Return [X, Y] of the center of cell containing provided text 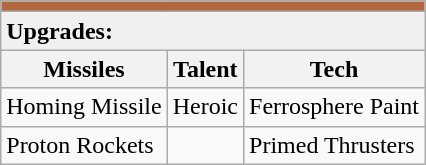
Talent [205, 69]
Proton Rockets [84, 145]
Heroic [205, 107]
Tech [334, 69]
Primed Thrusters [334, 145]
Upgrades: [213, 31]
Missiles [84, 69]
Homing Missile [84, 107]
Ferrosphere Paint [334, 107]
